Output the [x, y] coordinate of the center of the cell containing the given text.  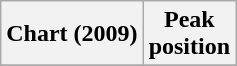
Chart (2009) [72, 34]
Peakposition [189, 34]
